Return [x, y] of the center of cell containing provided text 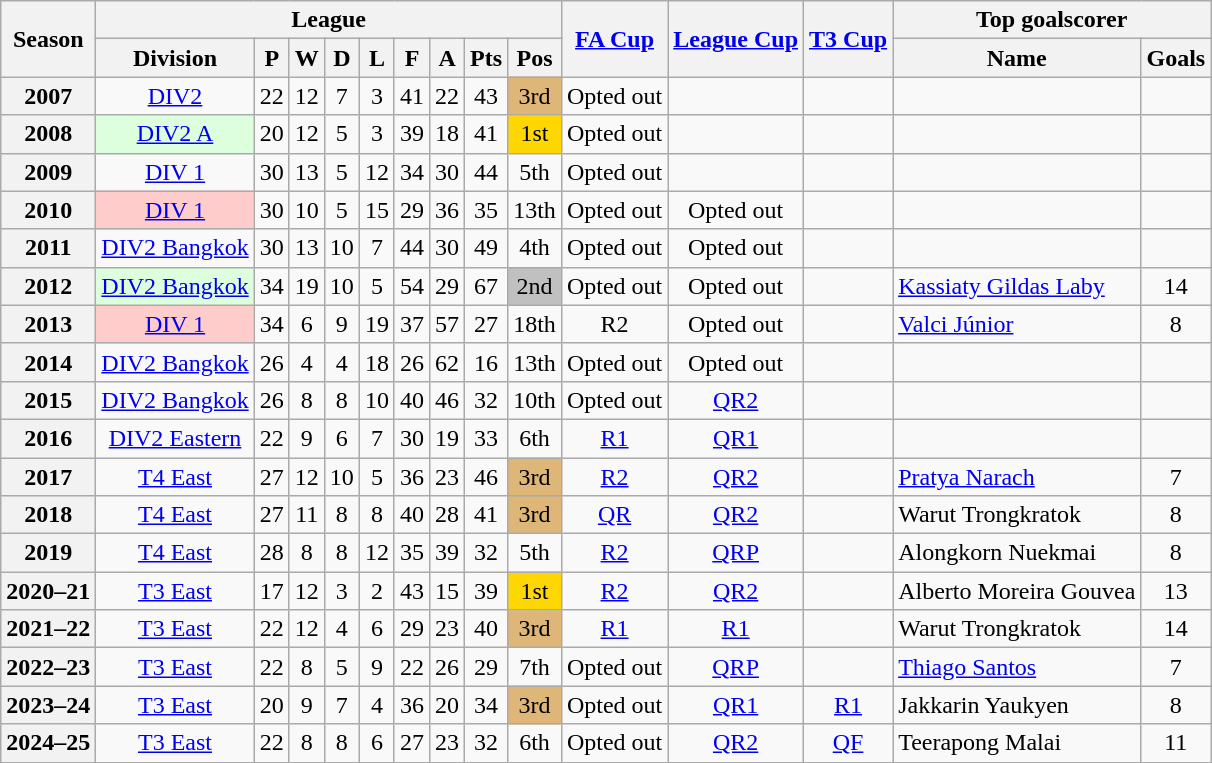
2016 [48, 438]
Kassiaty Gildas Laby [1017, 286]
D [342, 58]
4th [535, 248]
2020–21 [48, 591]
2012 [48, 286]
DIV2 A [175, 134]
57 [448, 324]
49 [486, 248]
F [412, 58]
2023–24 [48, 705]
DIV2 Eastern [175, 438]
2017 [48, 477]
2008 [48, 134]
Division [175, 58]
Valci Júnior [1017, 324]
2013 [48, 324]
P [272, 58]
FA Cup [614, 39]
54 [412, 286]
2014 [48, 362]
2015 [48, 400]
Alongkorn Nuekmai [1017, 553]
Jakkarin Yaukyen [1017, 705]
Pos [535, 58]
DIV2 [175, 96]
Top goalscorer [1052, 20]
Pts [486, 58]
7th [535, 667]
37 [412, 324]
Season [48, 39]
Goals [1176, 58]
2018 [48, 515]
2024–25 [48, 743]
Teerapong Malai [1017, 743]
2019 [48, 553]
18th [535, 324]
2022–23 [48, 667]
2nd [535, 286]
League [329, 20]
L [376, 58]
Name [1017, 58]
33 [486, 438]
Alberto Moreira Gouvea [1017, 591]
W [306, 58]
17 [272, 591]
16 [486, 362]
Thiago Santos [1017, 667]
League Cup [736, 39]
A [448, 58]
Pratya Narach [1017, 477]
T3 Cup [848, 39]
2009 [48, 172]
2010 [48, 210]
QR [614, 515]
QF [848, 743]
2 [376, 591]
10th [535, 400]
67 [486, 286]
2021–22 [48, 629]
2007 [48, 96]
2011 [48, 248]
62 [448, 362]
